Scan for the cell matching the given text and deliver its [X, Y] coordinate at center. 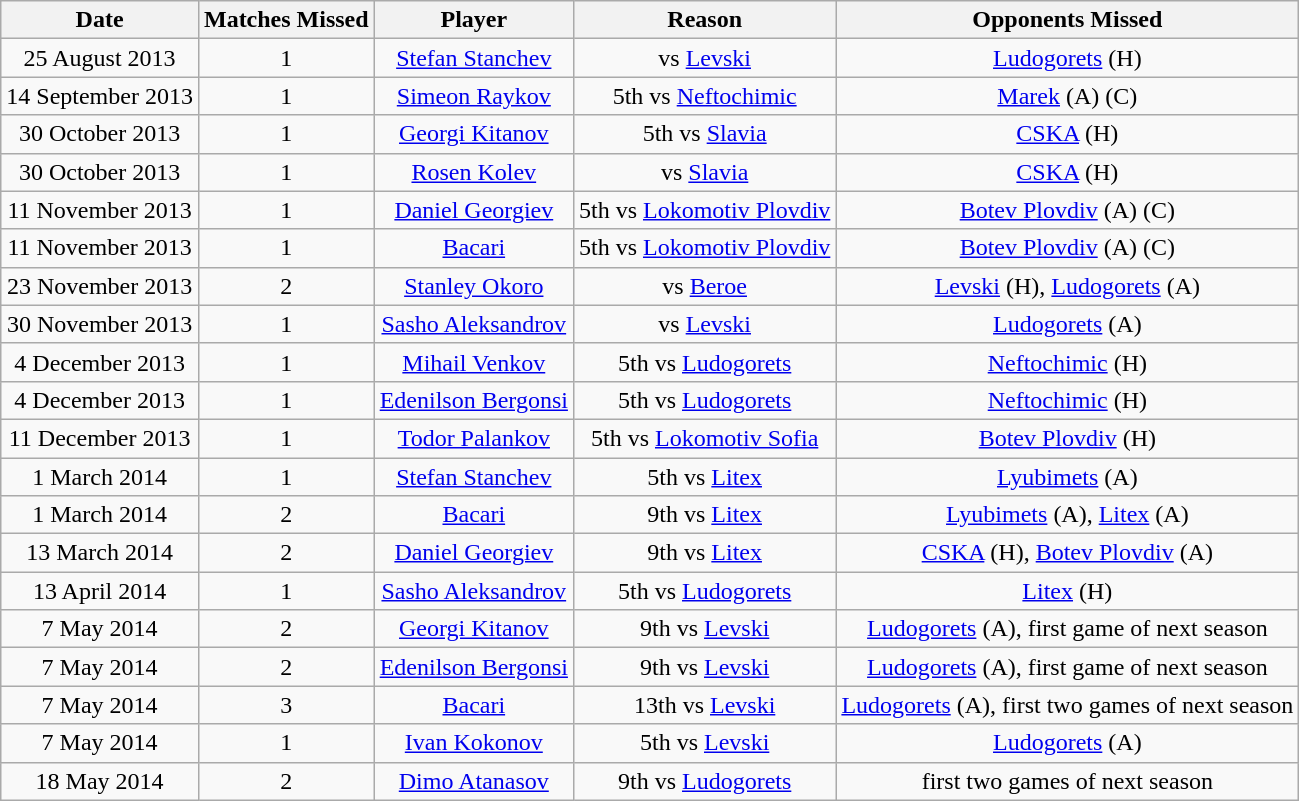
Botev Plovdiv (H) [1068, 438]
18 May 2014 [100, 781]
vs Slavia [704, 172]
Lyubimets (A) [1068, 477]
3 [286, 705]
Player [474, 20]
14 September 2013 [100, 96]
5th vs Neftochimic [704, 96]
first two games of next season [1068, 781]
Opponents Missed [1068, 20]
5th vs Levski [704, 743]
Matches Missed [286, 20]
Date [100, 20]
Reason [704, 20]
Rosen Kolev [474, 172]
5th vs Slavia [704, 134]
Mihail Venkov [474, 362]
5th vs Litex [704, 477]
5th vs Lokomotiv Sofia [704, 438]
CSKA (H), Botev Plovdiv (A) [1068, 553]
13th vs Levski [704, 705]
Levski (H), Ludogorets (A) [1068, 286]
30 November 2013 [100, 324]
13 April 2014 [100, 591]
Marek (A) (C) [1068, 96]
Ludogorets (A), first two games of next season [1068, 705]
Ludogorets (H) [1068, 58]
Lyubimets (A), Litex (A) [1068, 515]
vs Beroe [704, 286]
13 March 2014 [100, 553]
11 December 2013 [100, 438]
9th vs Ludogorets [704, 781]
Todor Palankov [474, 438]
Ivan Kokonov [474, 743]
Litex (H) [1068, 591]
23 November 2013 [100, 286]
Dimo Atanasov [474, 781]
Simeon Raykov [474, 96]
25 August 2013 [100, 58]
Stanley Okoro [474, 286]
